Scan for the cell matching the given text and deliver its (X, Y) coordinate at center. 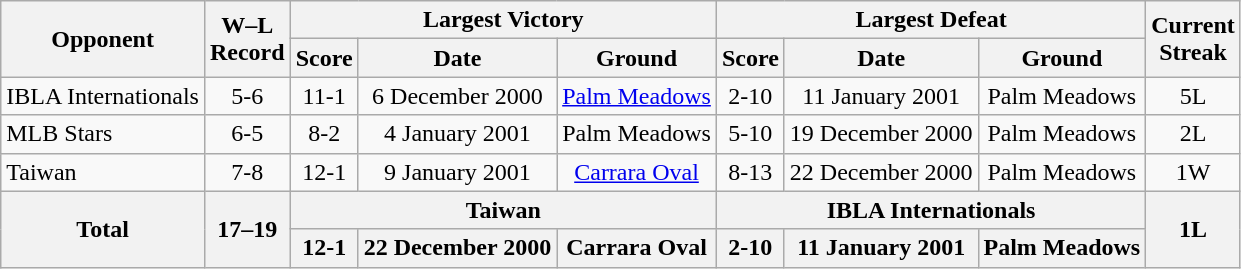
7-8 (247, 172)
Total (103, 229)
2L (1194, 134)
9 January 2001 (458, 172)
11-1 (324, 96)
Opponent (103, 39)
8-2 (324, 134)
5-6 (247, 96)
W–LRecord (247, 39)
1L (1194, 229)
17–19 (247, 229)
8-13 (750, 172)
1W (1194, 172)
6 December 2000 (458, 96)
4 January 2001 (458, 134)
CurrentStreak (1194, 39)
5L (1194, 96)
Largest Defeat (930, 20)
5-10 (750, 134)
Largest Victory (503, 20)
MLB Stars (103, 134)
19 December 2000 (881, 134)
6-5 (247, 134)
